Return (x, y) of the center of cell containing provided text 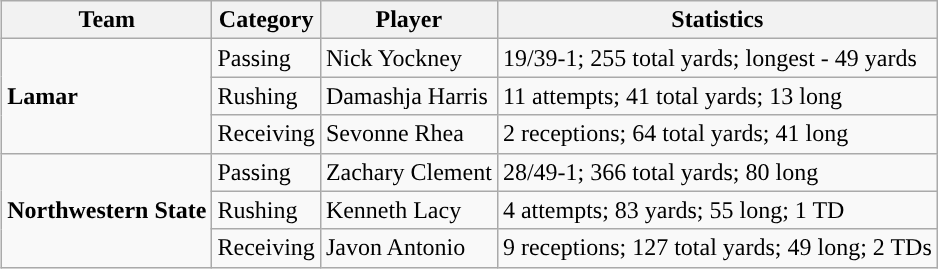
Kenneth Lacy (408, 210)
Damashja Harris (408, 96)
28/49-1; 366 total yards; 80 long (717, 172)
Player (408, 20)
Northwestern State (107, 210)
Javon Antonio (408, 248)
9 receptions; 127 total yards; 49 long; 2 TDs (717, 248)
19/39-1; 255 total yards; longest - 49 yards (717, 58)
Category (266, 20)
Nick Yockney (408, 58)
11 attempts; 41 total yards; 13 long (717, 96)
Sevonne Rhea (408, 134)
Team (107, 20)
Lamar (107, 96)
Statistics (717, 20)
4 attempts; 83 yards; 55 long; 1 TD (717, 210)
Zachary Clement (408, 172)
2 receptions; 64 total yards; 41 long (717, 134)
